For the text-containing cell, return its midpoint in [x, y] coordinate format. 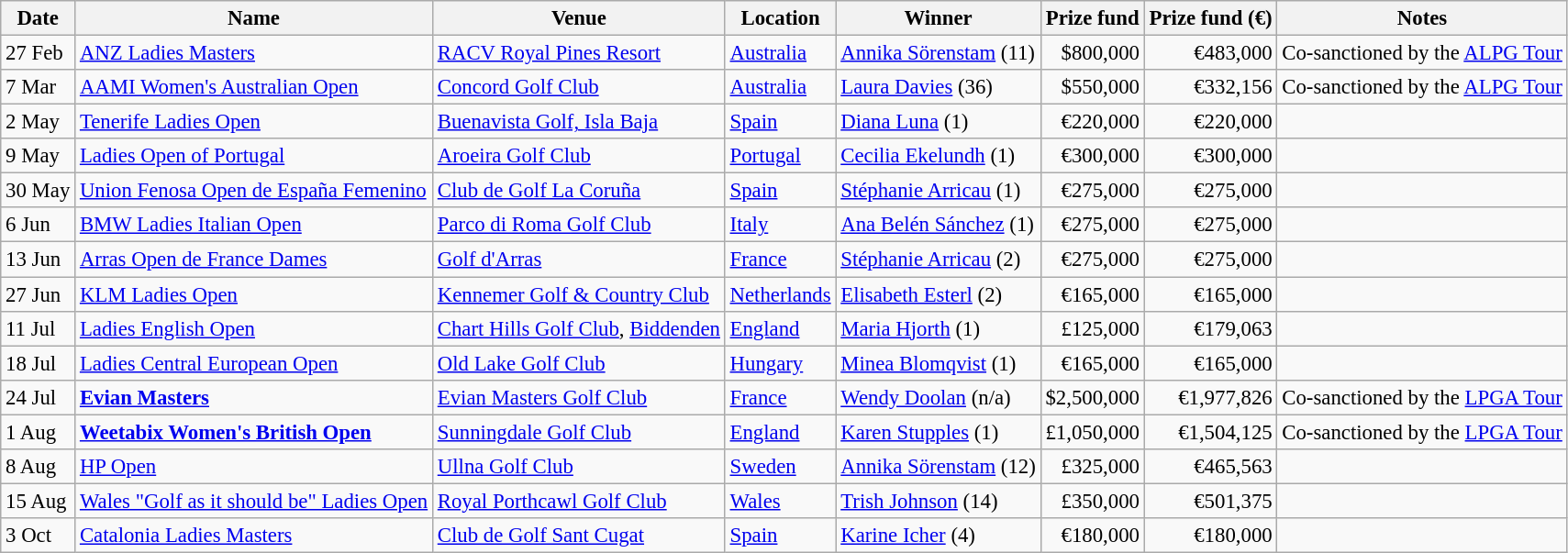
Concord Golf Club [578, 87]
Chart Hills Golf Club, Biddenden [578, 328]
€483,000 [1211, 53]
3 Oct [39, 536]
13 Jun [39, 260]
Royal Porthcawl Golf Club [578, 501]
Wales [780, 501]
Stéphanie Arricau (1) [938, 191]
KLM Ladies Open [254, 294]
Trish Johnson (14) [938, 501]
€501,375 [1211, 501]
15 Aug [39, 501]
Arras Open de France Dames [254, 260]
Annika Sörenstam (11) [938, 53]
Ladies English Open [254, 328]
Catalonia Ladies Masters [254, 536]
Cecilia Ekelundh (1) [938, 156]
6 Jun [39, 225]
1 Aug [39, 432]
Aroeira Golf Club [578, 156]
Karen Stupples (1) [938, 432]
Stéphanie Arricau (2) [938, 260]
€332,156 [1211, 87]
Location [780, 18]
Winner [938, 18]
9 May [39, 156]
2 May [39, 122]
Diana Luna (1) [938, 122]
Portugal [780, 156]
Sunningdale Golf Club [578, 432]
Parco di Roma Golf Club [578, 225]
$550,000 [1092, 87]
Maria Hjorth (1) [938, 328]
Ladies Central European Open [254, 363]
Ana Belén Sánchez (1) [938, 225]
30 May [39, 191]
Minea Blomqvist (1) [938, 363]
$800,000 [1092, 53]
BMW Ladies Italian Open [254, 225]
Club de Golf Sant Cugat [578, 536]
€179,063 [1211, 328]
AAMI Women's Australian Open [254, 87]
7 Mar [39, 87]
Date [39, 18]
Prize fund [1092, 18]
Netherlands [780, 294]
Evian Masters [254, 397]
HP Open [254, 467]
£350,000 [1092, 501]
Venue [578, 18]
8 Aug [39, 467]
£1,050,000 [1092, 432]
Name [254, 18]
Italy [780, 225]
Club de Golf La Coruña [578, 191]
€465,563 [1211, 467]
Golf d'Arras [578, 260]
27 Feb [39, 53]
€1,977,826 [1211, 397]
Karine Icher (4) [938, 536]
Elisabeth Esterl (2) [938, 294]
ANZ Ladies Masters [254, 53]
Ladies Open of Portugal [254, 156]
Hungary [780, 363]
Ullna Golf Club [578, 467]
27 Jun [39, 294]
Wales "Golf as it should be" Ladies Open [254, 501]
£125,000 [1092, 328]
Union Fenosa Open de España Femenino [254, 191]
Old Lake Golf Club [578, 363]
Prize fund (€) [1211, 18]
£325,000 [1092, 467]
$2,500,000 [1092, 397]
Tenerife Ladies Open [254, 122]
Notes [1422, 18]
Evian Masters Golf Club [578, 397]
Laura Davies (36) [938, 87]
RACV Royal Pines Resort [578, 53]
Wendy Doolan (n/a) [938, 397]
€1,504,125 [1211, 432]
24 Jul [39, 397]
Weetabix Women's British Open [254, 432]
Sweden [780, 467]
Kennemer Golf & Country Club [578, 294]
Annika Sörenstam (12) [938, 467]
Buenavista Golf, Isla Baja [578, 122]
11 Jul [39, 328]
18 Jul [39, 363]
